Provide the [x, y] coordinate of the cell's center where the given text is located.  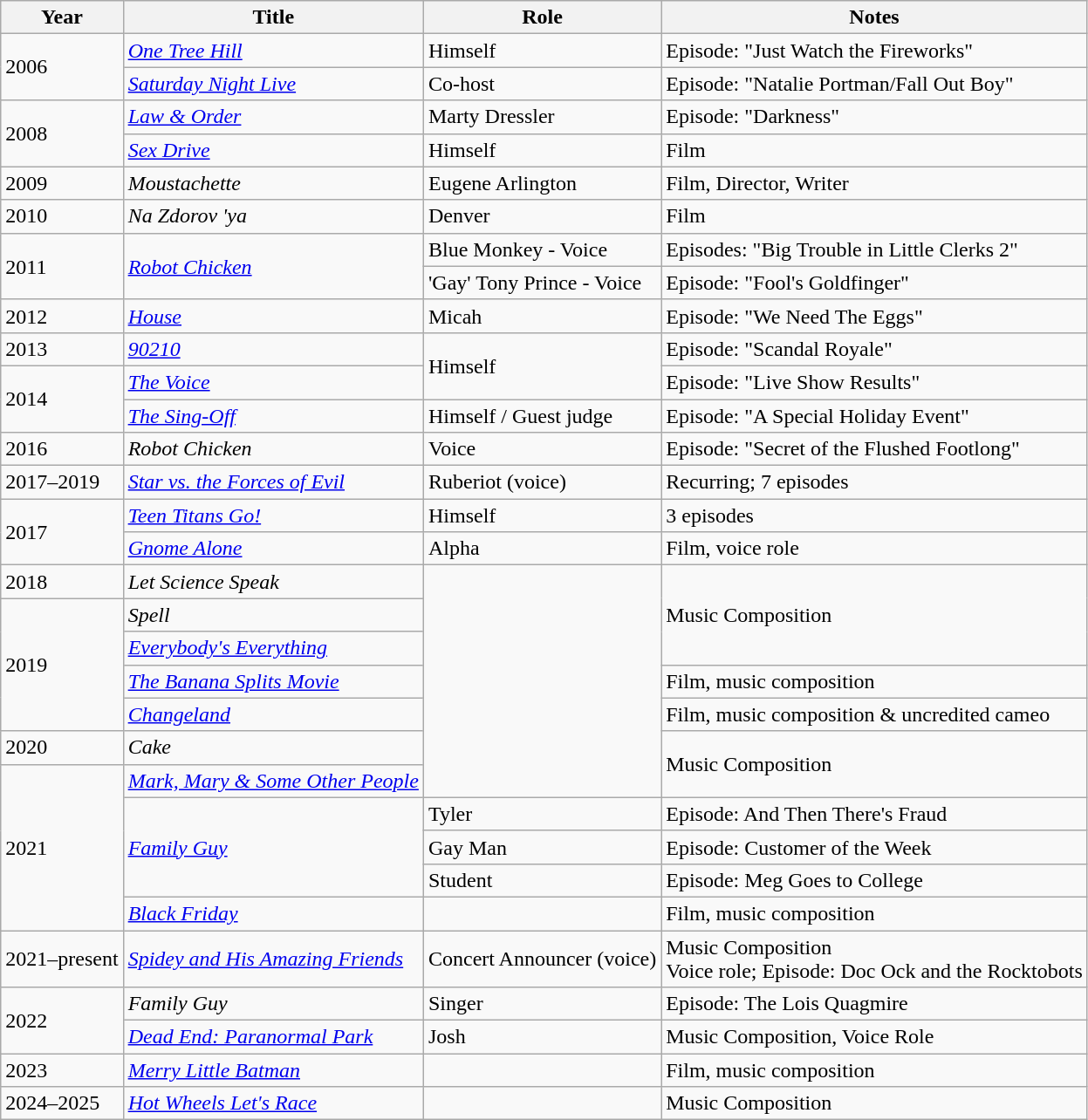
Episode: "Natalie Portman/Fall Out Boy" [874, 84]
Ruberiot (voice) [542, 482]
Music CompositionVoice role; Episode: Doc Ock and the Rocktobots [874, 958]
Himself / Guest judge [542, 416]
Episode: And Then There's Fraud [874, 814]
Co-host [542, 84]
Episode: "A Special Holiday Event" [874, 416]
Let Science Speak [273, 582]
Changeland [273, 714]
Saturday Night Live [273, 84]
Star vs. the Forces of Evil [273, 482]
Spell [273, 615]
House [273, 316]
Spidey and His Amazing Friends [273, 958]
Law & Order [273, 117]
3 episodes [874, 516]
Hot Wheels Let's Race [273, 1103]
Film, music composition & uncredited cameo [874, 714]
Denver [542, 216]
Episode: "Fool's Goldfinger" [874, 283]
2017–2019 [62, 482]
2018 [62, 582]
Merry Little Batman [273, 1070]
Music Composition, Voice Role [874, 1037]
2023 [62, 1070]
Episode: Meg Goes to College [874, 880]
2016 [62, 449]
Episode: "Just Watch the Fireworks" [874, 51]
Student [542, 880]
Episode: "Live Show Results" [874, 382]
Black Friday [273, 913]
'Gay' Tony Prince - Voice [542, 283]
Josh [542, 1037]
Episode: "Secret of the Flushed Footlong" [874, 449]
Alpha [542, 549]
2014 [62, 399]
Episode: "We Need The Eggs" [874, 316]
Episode: "Darkness" [874, 117]
2024–2025 [62, 1103]
Sex Drive [273, 150]
2021–present [62, 958]
Moustachette [273, 183]
2012 [62, 316]
2021 [62, 847]
Episode: "Scandal Royale" [874, 349]
Tyler [542, 814]
Role [542, 17]
Na Zdorov 'ya [273, 216]
90210 [273, 349]
Micah [542, 316]
2009 [62, 183]
2019 [62, 665]
Singer [542, 1004]
Episode: Customer of the Week [874, 847]
2010 [62, 216]
2008 [62, 133]
Voice [542, 449]
Eugene Arlington [542, 183]
2011 [62, 266]
Gay Man [542, 847]
Episode: The Lois Quagmire [874, 1004]
Episodes: "Big Trouble in Little Clerks 2" [874, 249]
The Voice [273, 382]
Title [273, 17]
Everybody's Everything [273, 648]
Marty Dressler [542, 117]
2017 [62, 532]
Film, voice role [874, 549]
Recurring; 7 episodes [874, 482]
The Banana Splits Movie [273, 681]
2006 [62, 67]
One Tree Hill [273, 51]
Notes [874, 17]
Dead End: Paranormal Park [273, 1037]
The Sing-Off [273, 416]
Year [62, 17]
Blue Monkey - Voice [542, 249]
Gnome Alone [273, 549]
Film, Director, Writer [874, 183]
Mark, Mary & Some Other People [273, 781]
Teen Titans Go! [273, 516]
2022 [62, 1021]
2013 [62, 349]
2020 [62, 748]
Concert Announcer (voice) [542, 958]
Cake [273, 748]
